Search for the cell housing the specified text and yield its (X, Y) center coordinate. 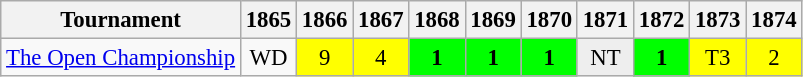
1873 (718, 20)
1871 (605, 20)
1874 (774, 20)
The Open Championship (121, 58)
1867 (381, 20)
1865 (268, 20)
9 (325, 58)
WD (268, 58)
4 (381, 58)
T3 (718, 58)
1870 (549, 20)
2 (774, 58)
1866 (325, 20)
Tournament (121, 20)
1869 (493, 20)
1872 (661, 20)
1868 (437, 20)
NT (605, 58)
